Provide the (x, y) coordinate of the cell's center where the given text is located.  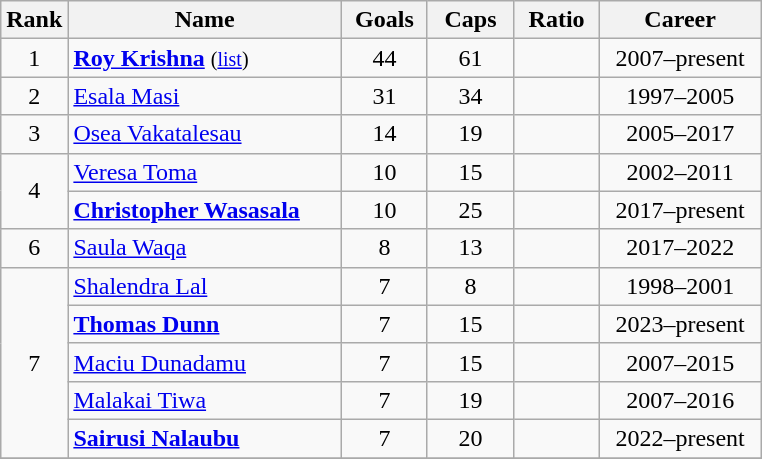
Rank (34, 20)
1997–2005 (680, 96)
Ratio (557, 20)
Thomas Dunn (205, 324)
Maciu Dunadamu (205, 362)
2007–2016 (680, 400)
2007–2015 (680, 362)
1998–2001 (680, 286)
Malakai Tiwa (205, 400)
Esala Masi (205, 96)
2017–2022 (680, 248)
34 (470, 96)
13 (470, 248)
Career (680, 20)
1 (34, 58)
Goals (384, 20)
Name (205, 20)
3 (34, 134)
61 (470, 58)
2022–present (680, 438)
2007–present (680, 58)
Saula Waqa (205, 248)
Shalendra Lal (205, 286)
2005–2017 (680, 134)
31 (384, 96)
Roy Krishna (list) (205, 58)
Caps (470, 20)
Veresa Toma (205, 172)
Osea Vakatalesau (205, 134)
20 (470, 438)
2017–present (680, 210)
6 (34, 248)
44 (384, 58)
25 (470, 210)
2002–2011 (680, 172)
2 (34, 96)
4 (34, 191)
Sairusi Nalaubu (205, 438)
2023–present (680, 324)
Christopher Wasasala (205, 210)
14 (384, 134)
